Extract the (x, y) coordinate from the center of the cell holding the provided text.  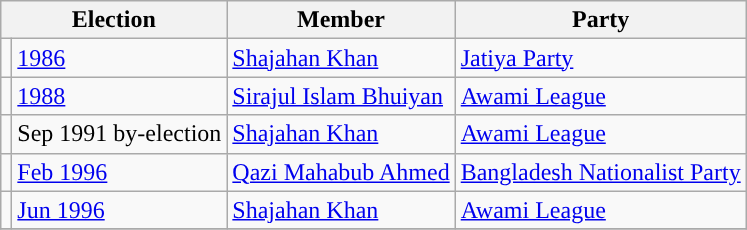
Sirajul Islam Bhuiyan (341, 96)
1986 (120, 58)
Member (341, 20)
Feb 1996 (120, 172)
Election (114, 20)
Party (600, 20)
1988 (120, 96)
Qazi Mahabub Ahmed (341, 172)
Sep 1991 by-election (120, 134)
Bangladesh Nationalist Party (600, 172)
Jun 1996 (120, 210)
Jatiya Party (600, 58)
